From the cell containing the given text, extract its center point as (X, Y) coordinate. 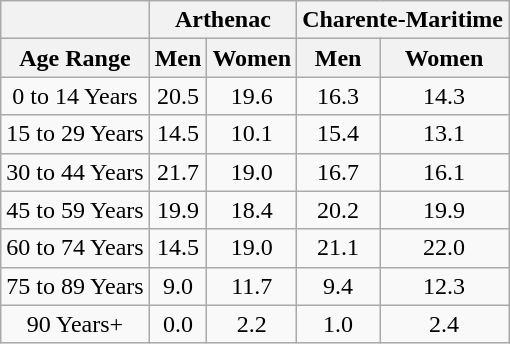
16.7 (338, 172)
2.2 (252, 324)
45 to 59 Years (75, 210)
20.2 (338, 210)
0 to 14 Years (75, 96)
11.7 (252, 286)
22.0 (444, 248)
18.4 (252, 210)
20.5 (178, 96)
75 to 89 Years (75, 286)
Charente-Maritime (403, 20)
1.0 (338, 324)
2.4 (444, 324)
Age Range (75, 58)
15 to 29 Years (75, 134)
16.3 (338, 96)
Arthenac (222, 20)
9.4 (338, 286)
10.1 (252, 134)
19.6 (252, 96)
15.4 (338, 134)
12.3 (444, 286)
90 Years+ (75, 324)
9.0 (178, 286)
21.1 (338, 248)
0.0 (178, 324)
60 to 74 Years (75, 248)
14.3 (444, 96)
16.1 (444, 172)
21.7 (178, 172)
13.1 (444, 134)
30 to 44 Years (75, 172)
